Scan for the cell matching the given text and deliver its [x, y] coordinate at center. 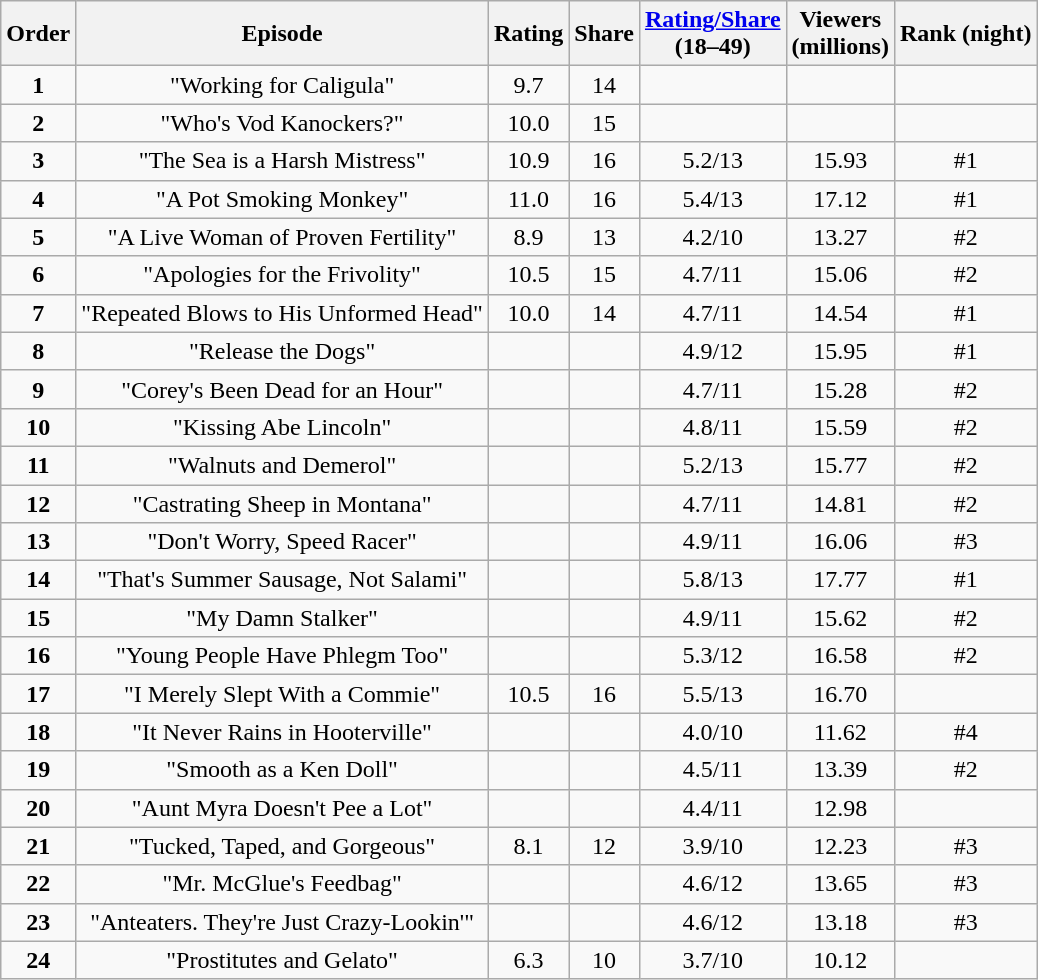
17.12 [840, 199]
7 [38, 313]
4.8/11 [712, 427]
"Aunt Myra Doesn't Pee a Lot" [282, 808]
15.95 [840, 351]
3.7/10 [712, 960]
5 [38, 237]
Rating/Share(18–49) [712, 34]
11.0 [528, 199]
13.27 [840, 237]
15.77 [840, 465]
6 [38, 275]
5.5/13 [712, 694]
21 [38, 846]
"Castrating Sheep in Montana" [282, 503]
"Corey's Been Dead for an Hour" [282, 389]
23 [38, 922]
"Smooth as a Ken Doll" [282, 770]
5.3/12 [712, 656]
15.06 [840, 275]
15.62 [840, 618]
4.4/11 [712, 808]
22 [38, 884]
"Prostitutes and Gelato" [282, 960]
5.8/13 [712, 580]
4.0/10 [712, 732]
"Young People Have Phlegm Too" [282, 656]
5.4/13 [712, 199]
1 [38, 85]
24 [38, 960]
19 [38, 770]
4.2/10 [712, 237]
11.62 [840, 732]
13.65 [840, 884]
13.39 [840, 770]
9.7 [528, 85]
"Release the Dogs" [282, 351]
"Working for Caligula" [282, 85]
8 [38, 351]
Rating [528, 34]
"The Sea is a Harsh Mistress" [282, 161]
8.9 [528, 237]
"Kissing Abe Lincoln" [282, 427]
15.28 [840, 389]
15.59 [840, 427]
10.9 [528, 161]
17 [38, 694]
"My Damn Stalker" [282, 618]
Viewers(millions) [840, 34]
9 [38, 389]
3.9/10 [712, 846]
16.70 [840, 694]
"Walnuts and Demerol" [282, 465]
"I Merely Slept With a Commie" [282, 694]
4.9/12 [712, 351]
Episode [282, 34]
18 [38, 732]
3 [38, 161]
10.12 [840, 960]
4.5/11 [712, 770]
13.18 [840, 922]
11 [38, 465]
12.23 [840, 846]
"A Live Woman of Proven Fertility" [282, 237]
"Don't Worry, Speed Racer" [282, 542]
#4 [965, 732]
17.77 [840, 580]
20 [38, 808]
"Repeated Blows to His Unformed Head" [282, 313]
14.81 [840, 503]
2 [38, 123]
6.3 [528, 960]
16.06 [840, 542]
14.54 [840, 313]
15.93 [840, 161]
12.98 [840, 808]
"That's Summer Sausage, Not Salami" [282, 580]
"Anteaters. They're Just Crazy-Lookin'" [282, 922]
16.58 [840, 656]
Order [38, 34]
"It Never Rains in Hooterville" [282, 732]
Rank (night) [965, 34]
"Mr. McGlue's Feedbag" [282, 884]
"Apologies for the Frivolity" [282, 275]
8.1 [528, 846]
"A Pot Smoking Monkey" [282, 199]
"Tucked, Taped, and Gorgeous" [282, 846]
Share [604, 34]
4 [38, 199]
"Who's Vod Kanockers?" [282, 123]
